Output the (x, y) coordinate of the center of the cell containing the given text.  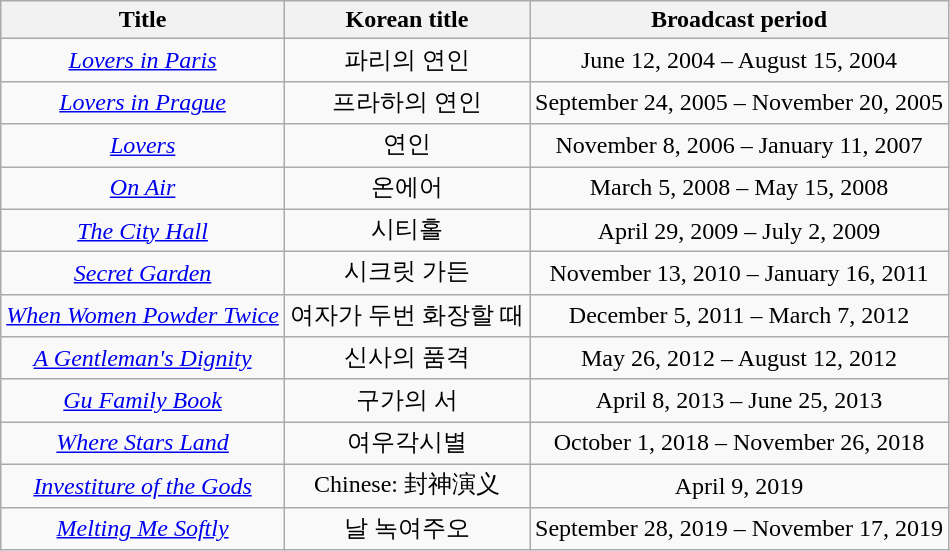
December 5, 2011 – March 7, 2012 (740, 316)
June 12, 2004 – August 15, 2004 (740, 60)
April 29, 2009 – July 2, 2009 (740, 230)
November 13, 2010 – January 16, 2011 (740, 274)
Lovers in Prague (143, 102)
연인 (406, 146)
Gu Family Book (143, 400)
May 26, 2012 – August 12, 2012 (740, 358)
September 24, 2005 – November 20, 2005 (740, 102)
November 8, 2006 – January 11, 2007 (740, 146)
신사의 품격 (406, 358)
Investiture of the Gods (143, 486)
Melting Me Softly (143, 528)
April 9, 2019 (740, 486)
날 녹여주오 (406, 528)
When Women Powder Twice (143, 316)
April 8, 2013 – June 25, 2013 (740, 400)
On Air (143, 188)
March 5, 2008 – May 15, 2008 (740, 188)
온에어 (406, 188)
여우각시별 (406, 444)
프라하의 연인 (406, 102)
September 28, 2019 – November 17, 2019 (740, 528)
Secret Garden (143, 274)
시티홀 (406, 230)
Korean title (406, 20)
시크릿 가든 (406, 274)
October 1, 2018 – November 26, 2018 (740, 444)
A Gentleman's Dignity (143, 358)
여자가 두번 화장할 때 (406, 316)
The City Hall (143, 230)
Title (143, 20)
Broadcast period (740, 20)
Chinese: 封神演义 (406, 486)
Lovers (143, 146)
파리의 연인 (406, 60)
Lovers in Paris (143, 60)
Where Stars Land (143, 444)
구가의 서 (406, 400)
